From the cell containing the given text, extract its center point as [X, Y] coordinate. 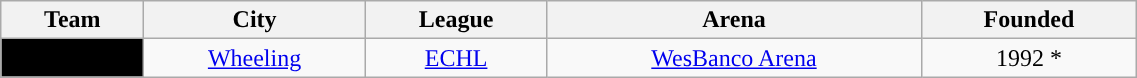
ECHL [456, 58]
League [456, 20]
WesBanco Arena [734, 58]
Team [72, 20]
Founded [1029, 20]
Arena [734, 20]
City [254, 20]
1992 * [1029, 58]
Wheeling [254, 58]
